Determine the [X, Y] coordinate at the center of the cell enclosing the given text.  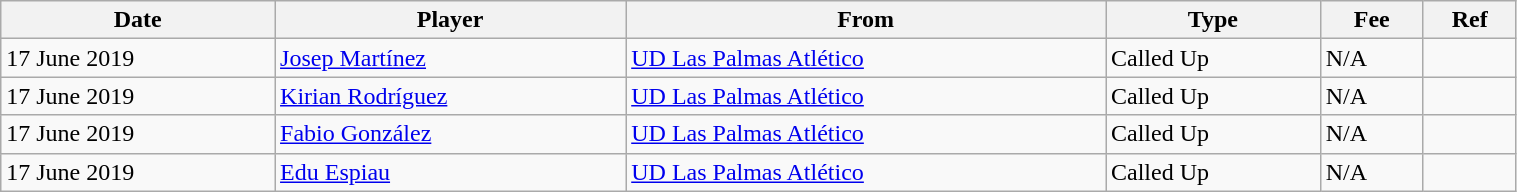
Type [1214, 20]
Josep Martínez [450, 58]
Fabio González [450, 134]
Date [138, 20]
Edu Espiau [450, 172]
Kirian Rodríguez [450, 96]
Ref [1470, 20]
Fee [1372, 20]
From [866, 20]
Player [450, 20]
